From the cell containing the given text, extract its center point as [X, Y] coordinate. 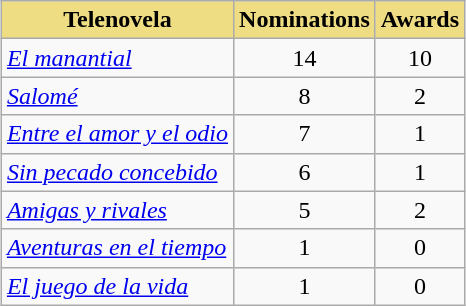
10 [420, 58]
Awards [420, 20]
5 [305, 210]
Entre el amor y el odio [117, 134]
Sin pecado concebido [117, 172]
6 [305, 172]
Amigas y rivales [117, 210]
7 [305, 134]
Salomé [117, 96]
14 [305, 58]
El juego de la vida [117, 286]
El manantial [117, 58]
Nominations [305, 20]
Aventuras en el tiempo [117, 248]
Telenovela [117, 20]
8 [305, 96]
